Output the [x, y] coordinate of the center of the cell containing the given text.  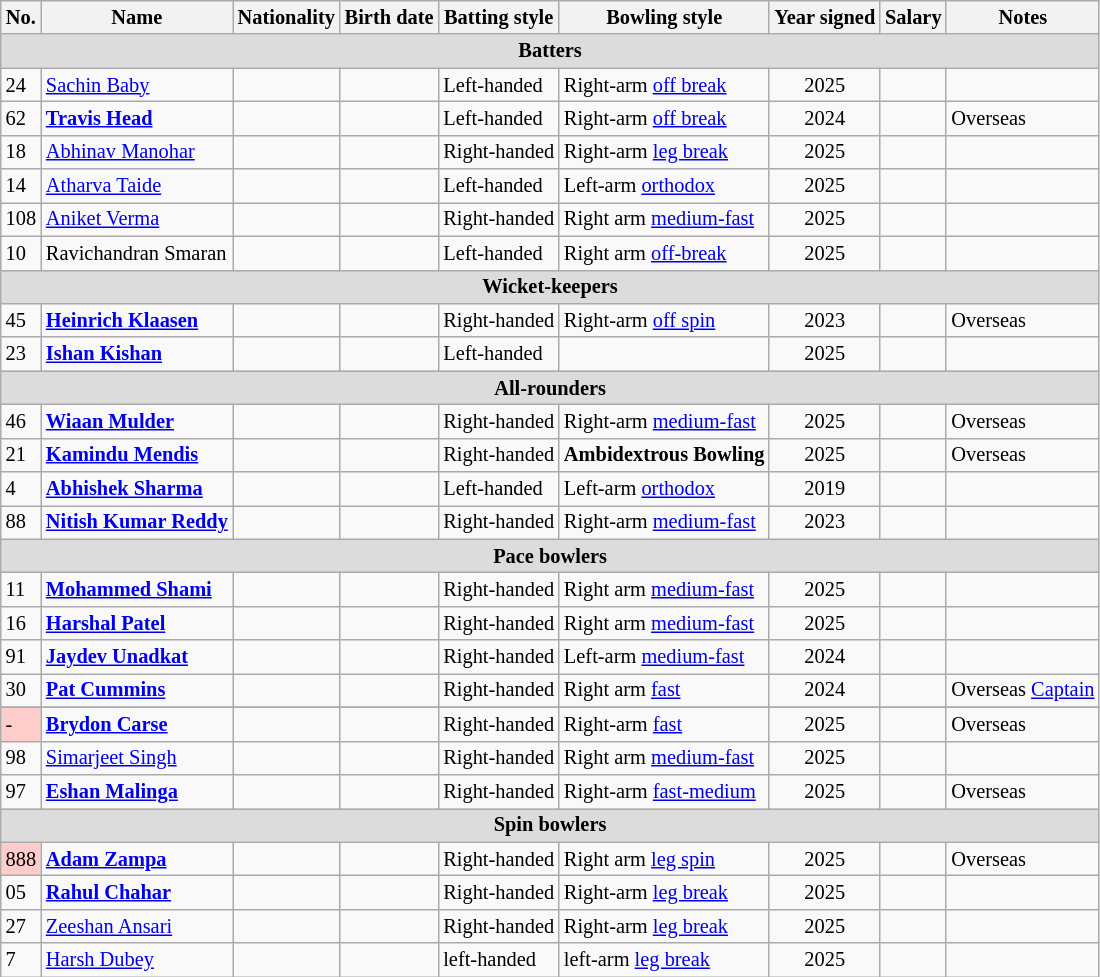
88 [21, 522]
Nationality [286, 17]
Year signed [824, 17]
2019 [824, 489]
Bowling style [664, 17]
30 [21, 690]
Left-arm medium-fast [664, 657]
Zeeshan Ansari [137, 926]
Right-arm off spin [664, 320]
Spin bowlers [550, 825]
Batters [550, 51]
98 [21, 758]
Brydon Carse [137, 724]
Heinrich Klaasen [137, 320]
Harshal Patel [137, 623]
4 [21, 489]
16 [21, 623]
Atharva Taide [137, 186]
888 [21, 859]
91 [21, 657]
27 [21, 926]
Ambidextrous Bowling [664, 455]
97 [21, 791]
Right arm off-break [664, 253]
Abhishek Sharma [137, 489]
Sachin Baby [137, 85]
05 [21, 892]
Harsh Dubey [137, 960]
Aniket Verma [137, 219]
11 [21, 589]
Travis Head [137, 118]
Nitish Kumar Reddy [137, 522]
46 [21, 421]
7 [21, 960]
Right-arm fast [664, 724]
21 [21, 455]
left-handed [498, 960]
Ishan Kishan [137, 354]
Overseas Captain [1022, 690]
left-arm leg break [664, 960]
Batting style [498, 17]
Right arm leg spin [664, 859]
45 [21, 320]
Wiaan Mulder [137, 421]
10 [21, 253]
Rahul Chahar [137, 892]
18 [21, 152]
Eshan Malinga [137, 791]
Mohammed Shami [137, 589]
All-rounders [550, 388]
Kamindu Mendis [137, 455]
108 [21, 219]
Right-arm fast-medium [664, 791]
Adam Zampa [137, 859]
Salary [913, 17]
14 [21, 186]
Right arm fast [664, 690]
Abhinav Manohar [137, 152]
Notes [1022, 17]
Pat Cummins [137, 690]
Name [137, 17]
- [21, 724]
Birth date [390, 17]
No. [21, 17]
Ravichandran Smaran [137, 253]
62 [21, 118]
Pace bowlers [550, 556]
Wicket-keepers [550, 287]
Simarjeet Singh [137, 758]
24 [21, 85]
23 [21, 354]
Jaydev Unadkat [137, 657]
